Find where the given text appears and provide that cell's center as (x, y) coordinate. 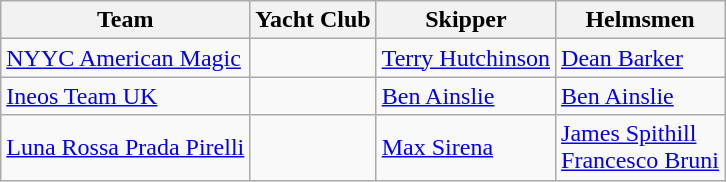
Luna Rossa Prada Pirelli (126, 148)
Helmsmen (640, 20)
Dean Barker (640, 58)
NYYC American Magic (126, 58)
Max Sirena (466, 148)
Ineos Team UK (126, 96)
Team (126, 20)
Yacht Club (313, 20)
James Spithill Francesco Bruni (640, 148)
Skipper (466, 20)
Terry Hutchinson (466, 58)
